Scan for the cell matching the given text and deliver its [X, Y] coordinate at center. 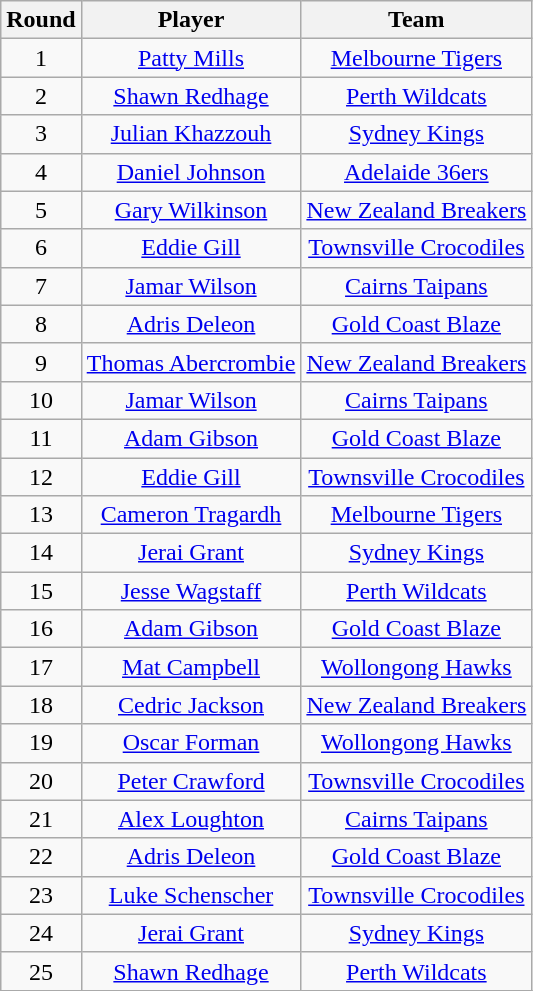
Jesse Wagstaff [191, 591]
6 [41, 248]
25 [41, 971]
22 [41, 857]
13 [41, 515]
Mat Campbell [191, 667]
17 [41, 667]
14 [41, 553]
10 [41, 400]
Daniel Johnson [191, 172]
Player [191, 20]
8 [41, 324]
5 [41, 210]
12 [41, 477]
Luke Schenscher [191, 895]
3 [41, 134]
2 [41, 96]
Adelaide 36ers [416, 172]
20 [41, 781]
Round [41, 20]
Julian Khazzouh [191, 134]
Patty Mills [191, 58]
11 [41, 438]
18 [41, 705]
Alex Loughton [191, 819]
Cedric Jackson [191, 705]
24 [41, 933]
21 [41, 819]
15 [41, 591]
1 [41, 58]
7 [41, 286]
9 [41, 362]
Thomas Abercrombie [191, 362]
19 [41, 743]
Gary Wilkinson [191, 210]
Oscar Forman [191, 743]
23 [41, 895]
Peter Crawford [191, 781]
Cameron Tragardh [191, 515]
Team [416, 20]
4 [41, 172]
16 [41, 629]
